Locate the cell with the specified text and output its (X, Y) center coordinate. 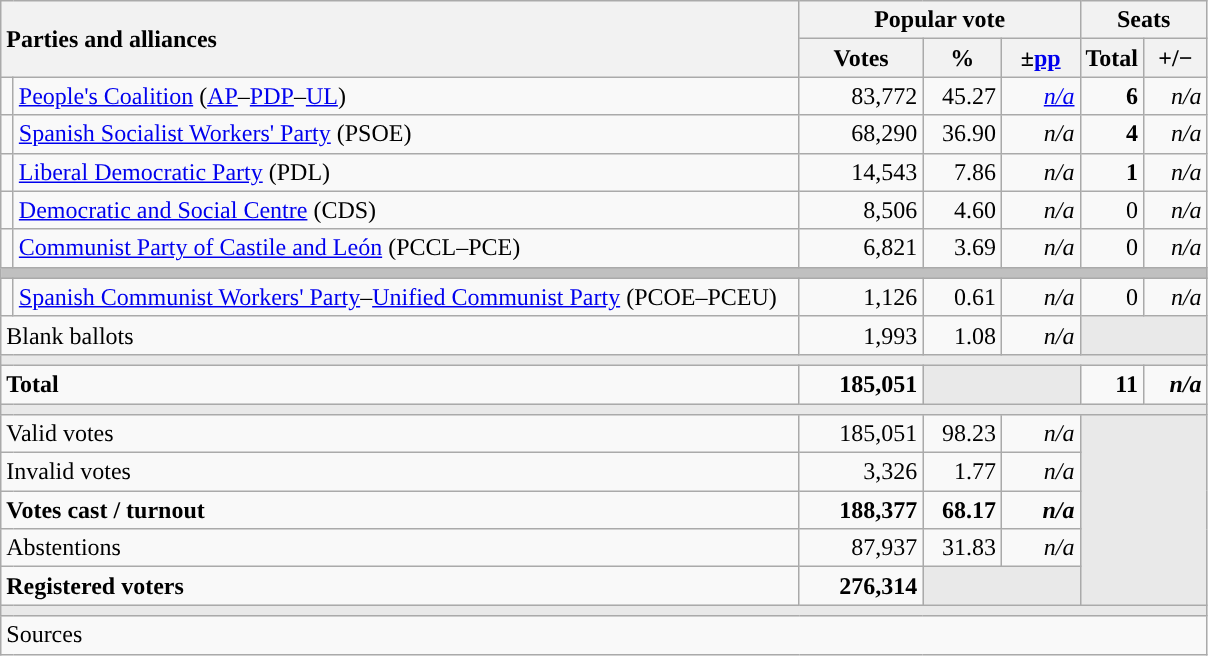
4 (1112, 134)
6 (1112, 96)
Votes (861, 58)
83,772 (861, 96)
1 (1112, 172)
Invalid votes (400, 472)
45.27 (962, 96)
% (962, 58)
Spanish Communist Workers' Party–Unified Communist Party (PCOE–PCEU) (406, 297)
188,377 (861, 510)
Abstentions (400, 548)
36.90 (962, 134)
1.77 (962, 472)
3.69 (962, 248)
4.60 (962, 210)
1.08 (962, 335)
Seats (1144, 20)
3,326 (861, 472)
Spanish Socialist Workers' Party (PSOE) (406, 134)
Popular vote (940, 20)
31.83 (962, 548)
People's Coalition (AP–PDP–UL) (406, 96)
Votes cast / turnout (400, 510)
14,543 (861, 172)
Liberal Democratic Party (PDL) (406, 172)
±pp (1040, 58)
0.61 (962, 297)
+/− (1176, 58)
68,290 (861, 134)
8,506 (861, 210)
87,937 (861, 548)
Valid votes (400, 434)
276,314 (861, 586)
11 (1112, 384)
6,821 (861, 248)
Registered voters (400, 586)
Communist Party of Castile and León (PCCL–PCE) (406, 248)
68.17 (962, 510)
Sources (604, 635)
Parties and alliances (400, 39)
98.23 (962, 434)
Democratic and Social Centre (CDS) (406, 210)
1,126 (861, 297)
Blank ballots (400, 335)
1,993 (861, 335)
7.86 (962, 172)
